Provide the (X, Y) coordinate of the cell's center where the given text is located.  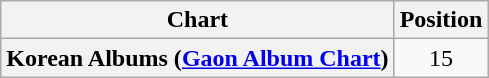
15 (441, 58)
Chart (198, 20)
Position (441, 20)
Korean Albums (Gaon Album Chart) (198, 58)
